Detect which cell encompasses the target text, then output its (X, Y) center coordinate. 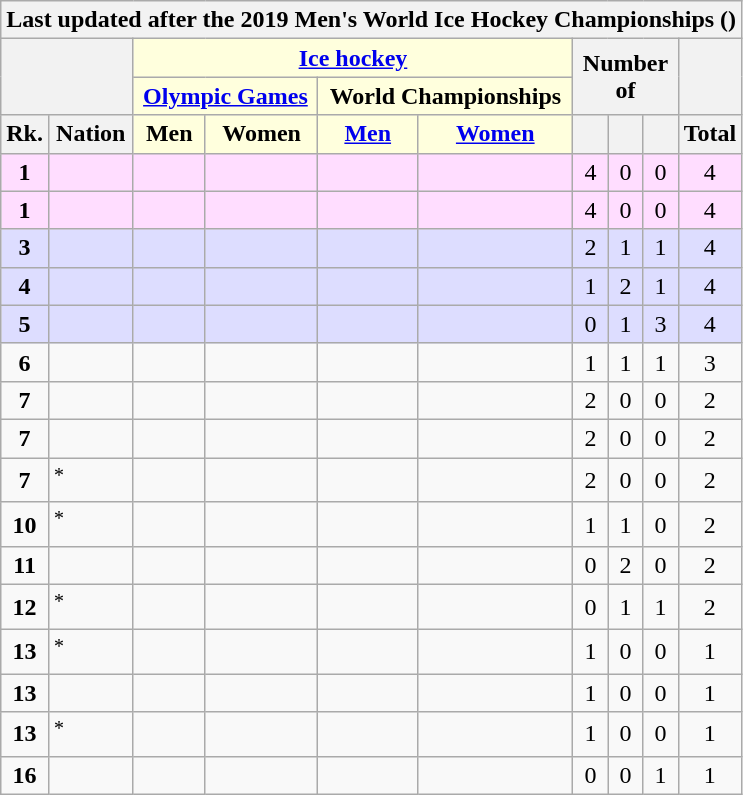
11 (25, 566)
6 (25, 362)
12 (25, 608)
Ice hockey (353, 58)
5 (25, 324)
World Championships (446, 96)
Last updated after the 2019 Men's World Ice Hockey Championships () (372, 20)
Rk. (25, 134)
Nation (90, 134)
16 (25, 775)
Total (710, 134)
Number of (626, 77)
Olympic Games (226, 96)
10 (25, 524)
